Determine the [x, y] coordinate at the center of the cell enclosing the given text.  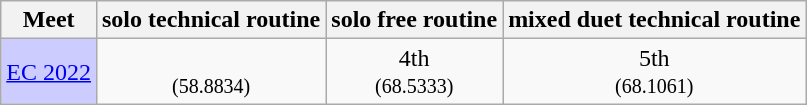
5th(68.1061) [654, 72]
solo free routine [414, 20]
solo technical routine [210, 20]
mixed duet technical routine [654, 20]
(58.8834) [210, 72]
4th(68.5333) [414, 72]
Meet [49, 20]
EC 2022 [49, 72]
